Determine the [x, y] coordinate at the center of the cell enclosing the given text.  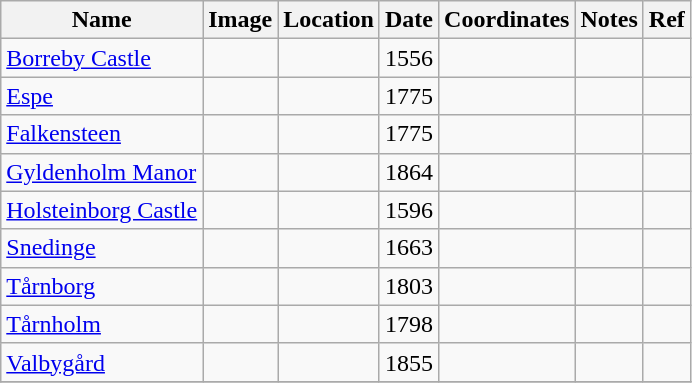
Valbygård [102, 362]
1596 [408, 210]
Espe [102, 96]
1864 [408, 172]
Falkensteen [102, 134]
1855 [408, 362]
Image [240, 20]
Name [102, 20]
Gyldenholm Manor [102, 172]
Borreby Castle [102, 58]
Holsteinborg Castle [102, 210]
Tårnholm [102, 324]
1798 [408, 324]
Date [408, 20]
Tårnborg [102, 286]
1663 [408, 248]
Ref [666, 20]
Coordinates [507, 20]
1556 [408, 58]
Location [329, 20]
Notes [609, 20]
Snedinge [102, 248]
1803 [408, 286]
